Detect which cell encompasses the target text, then output its (X, Y) center coordinate. 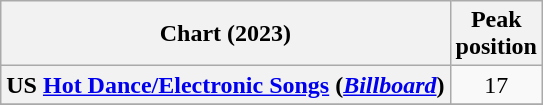
US Hot Dance/Electronic Songs (Billboard) (226, 85)
17 (496, 85)
Peakposition (496, 34)
Chart (2023) (226, 34)
